Pinpoint the cell where the given text exists, returning its [x, y] midpoint coordinate. 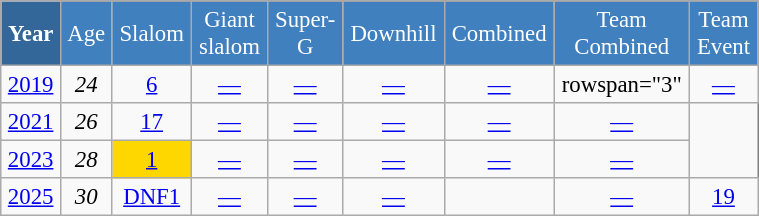
26 [86, 122]
2025 [31, 197]
28 [86, 160]
2021 [31, 122]
Year [31, 34]
30 [86, 197]
Slalom [152, 34]
19 [723, 197]
2019 [31, 85]
2023 [31, 160]
Team Event [723, 34]
Combined [499, 34]
Downhill [394, 34]
Age [86, 34]
Team Combined [622, 34]
6 [152, 85]
24 [86, 85]
17 [152, 122]
1 [152, 160]
Giantslalom [230, 34]
rowspan="3" [622, 85]
Super-G [304, 34]
DNF1 [152, 197]
